Scan for the cell matching the given text and deliver its [X, Y] coordinate at center. 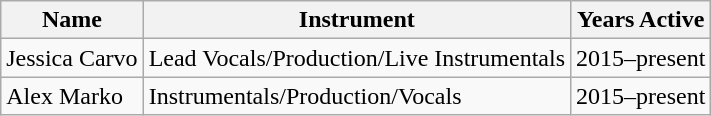
Jessica Carvo [72, 58]
Years Active [641, 20]
Alex Marko [72, 96]
Instrumentals/Production/Vocals [356, 96]
Lead Vocals/Production/Live Instrumentals [356, 58]
Instrument [356, 20]
Name [72, 20]
